Determine the [x, y] coordinate at the center of the cell enclosing the given text.  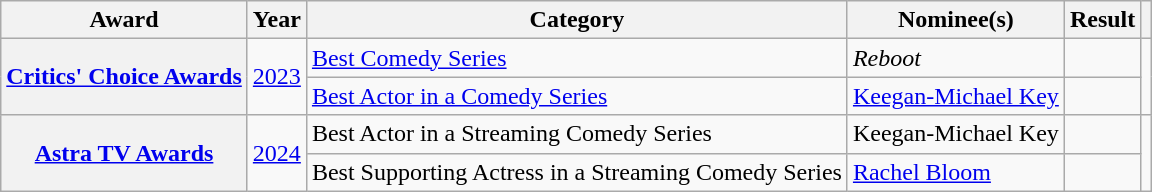
Result [1102, 20]
Category [576, 20]
Best Actor in a Comedy Series [576, 96]
Best Actor in a Streaming Comedy Series [576, 134]
2023 [276, 77]
Rachel Bloom [956, 172]
Best Comedy Series [576, 58]
2024 [276, 153]
Reboot [956, 58]
Nominee(s) [956, 20]
Critics' Choice Awards [124, 77]
Best Supporting Actress in a Streaming Comedy Series [576, 172]
Award [124, 20]
Astra TV Awards [124, 153]
Year [276, 20]
